Extract the (X, Y) coordinate from the center of the cell holding the provided text.  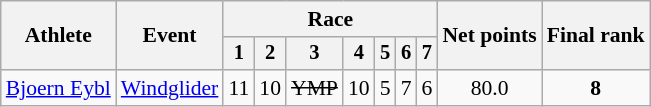
4 (359, 54)
Race (330, 19)
11 (238, 88)
3 (314, 54)
8 (596, 88)
YMP (314, 88)
1 (238, 54)
Bjoern Eybl (58, 88)
80.0 (489, 88)
Final rank (596, 36)
Athlete (58, 36)
Windglider (170, 88)
2 (270, 54)
Net points (489, 36)
Event (170, 36)
